Find where the given text appears and provide that cell's center as (X, Y) coordinate. 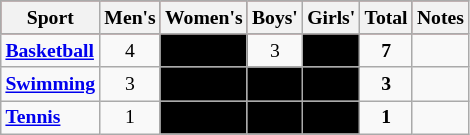
Swimming (50, 84)
Boys' (274, 18)
Girls' (332, 18)
Women's (204, 18)
Tennis (50, 118)
Basketball (50, 50)
Notes (440, 18)
7 (386, 50)
Sport (50, 18)
| 0 (204, 118)
Men's (130, 18)
Total (386, 18)
4 (130, 50)
